Provide the (x, y) coordinate of the cell's center where the given text is located.  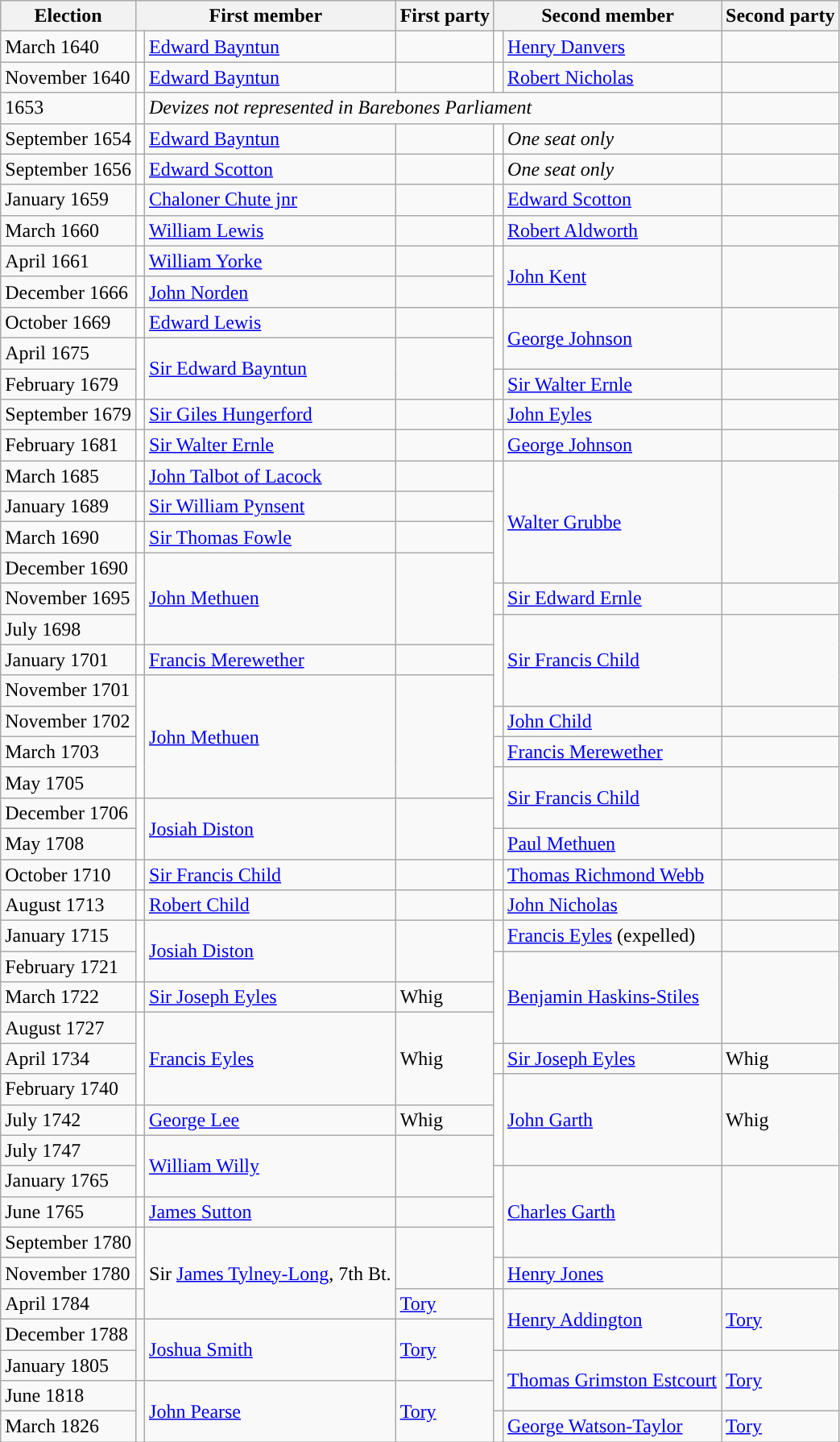
January 1765 (68, 1181)
William Yorke (271, 261)
January 1805 (68, 1365)
Robert Nicholas (612, 77)
November 1701 (68, 690)
William Willy (271, 1166)
Henry Jones (612, 1273)
John Child (612, 721)
February 1679 (68, 384)
Robert Child (271, 905)
George Lee (271, 1120)
George Watson-Taylor (612, 1427)
March 1660 (68, 230)
Devizes not represented in Barebones Parliament (433, 108)
November 1695 (68, 599)
November 1702 (68, 721)
Joshua Smith (271, 1349)
September 1679 (68, 415)
March 1685 (68, 476)
December 1788 (68, 1334)
December 1666 (68, 292)
John Pearse (271, 1411)
Thomas Grimston Estcourt (612, 1381)
April 1661 (68, 261)
William Lewis (271, 230)
February 1721 (68, 967)
Henry Danvers (612, 47)
Election (68, 16)
January 1701 (68, 660)
Second party (780, 16)
Sir Thomas Fowle (271, 537)
July 1698 (68, 629)
February 1740 (68, 1089)
March 1826 (68, 1427)
Paul Methuen (612, 843)
September 1656 (68, 169)
Benjamin Haskins-Stiles (612, 997)
Sir Edward Bayntun (271, 368)
July 1747 (68, 1150)
December 1690 (68, 568)
September 1780 (68, 1242)
March 1722 (68, 997)
March 1640 (68, 47)
June 1765 (68, 1212)
John Norden (271, 292)
August 1727 (68, 1028)
First member (266, 16)
Walter Grubbe (612, 522)
Robert Aldworth (612, 230)
John Nicholas (612, 905)
Sir Edward Ernle (612, 599)
February 1681 (68, 445)
Sir James Tylney-Long, 7th Bt. (271, 1273)
James Sutton (271, 1212)
Thomas Richmond Webb (612, 874)
March 1703 (68, 752)
Francis Eyles (271, 1059)
1653 (68, 108)
July 1742 (68, 1120)
November 1640 (68, 77)
Sir Giles Hungerford (271, 415)
April 1734 (68, 1059)
September 1654 (68, 139)
January 1659 (68, 200)
October 1710 (68, 874)
April 1675 (68, 353)
Sir William Pynsent (271, 507)
May 1705 (68, 782)
May 1708 (68, 843)
Chaloner Chute jnr (271, 200)
Edward Lewis (271, 322)
Francis Eyles (expelled) (612, 936)
November 1780 (68, 1273)
Second member (607, 16)
John Kent (612, 276)
June 1818 (68, 1396)
John Garth (612, 1120)
December 1706 (68, 813)
August 1713 (68, 905)
January 1715 (68, 936)
January 1689 (68, 507)
April 1784 (68, 1303)
Charles Garth (612, 1212)
October 1669 (68, 322)
John Talbot of Lacock (271, 476)
March 1690 (68, 537)
First party (445, 16)
John Eyles (612, 415)
Henry Addington (612, 1319)
